Extract the (X, Y) coordinate from the center of the cell holding the provided text.  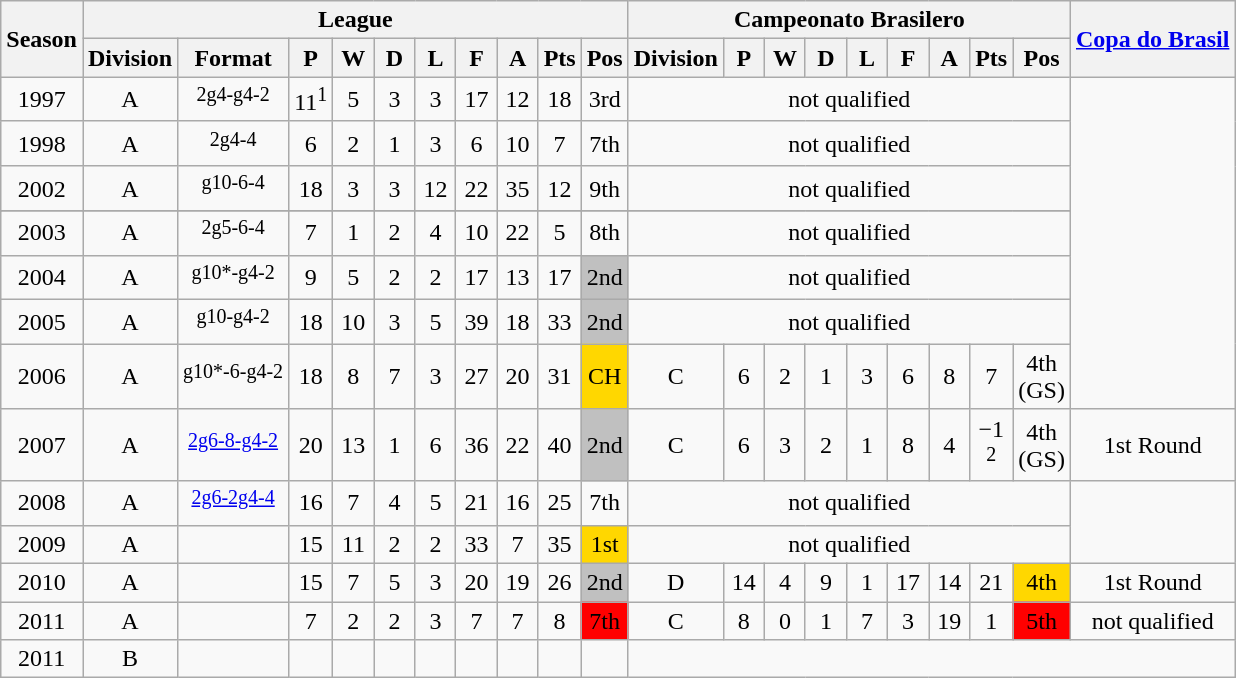
2002 (42, 188)
g10*-g4-2 (234, 278)
2006 (42, 376)
36 (476, 445)
−1 2 (992, 445)
g10-6-4 (234, 188)
9th (604, 188)
2g4-g4-2 (234, 100)
League (355, 20)
0 (784, 621)
2008 (42, 504)
CH (604, 376)
2g5-6-4 (234, 234)
2g6-8-g4-2 (234, 445)
2010 (42, 582)
Copa do Brasil (1152, 39)
25 (560, 504)
2007 (42, 445)
2009 (42, 544)
5th (1042, 621)
26 (560, 582)
1997 (42, 100)
111 (311, 100)
1st (604, 544)
27 (476, 376)
2g4-4 (234, 144)
B (130, 659)
Format (234, 58)
40 (560, 445)
2g6-2g4-4 (234, 504)
1998 (42, 144)
3rd (604, 100)
2005 (42, 322)
31 (560, 376)
Campeonato Brasilero (849, 20)
g10-g4-2 (234, 322)
11 (354, 544)
2004 (42, 278)
8th (604, 234)
2003 (42, 234)
Season (42, 39)
4th (1042, 582)
g10*-6-g4-2 (234, 376)
39 (476, 322)
